Determine the [x, y] coordinate at the center of the cell enclosing the given text.  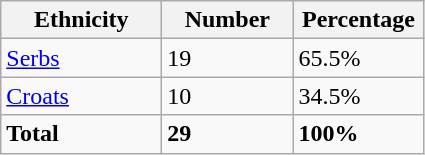
19 [228, 58]
Croats [82, 96]
10 [228, 96]
100% [358, 134]
Total [82, 134]
Ethnicity [82, 20]
29 [228, 134]
Number [228, 20]
34.5% [358, 96]
65.5% [358, 58]
Percentage [358, 20]
Serbs [82, 58]
